Output the [X, Y] coordinate of the center of the cell containing the given text.  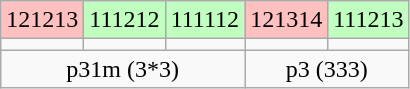
111212 [124, 20]
p3 (333) [327, 69]
111213 [368, 20]
121213 [42, 20]
121314 [286, 20]
p31m (3*3) [123, 69]
111112 [205, 20]
